Pinpoint the cell where the given text exists, returning its [x, y] midpoint coordinate. 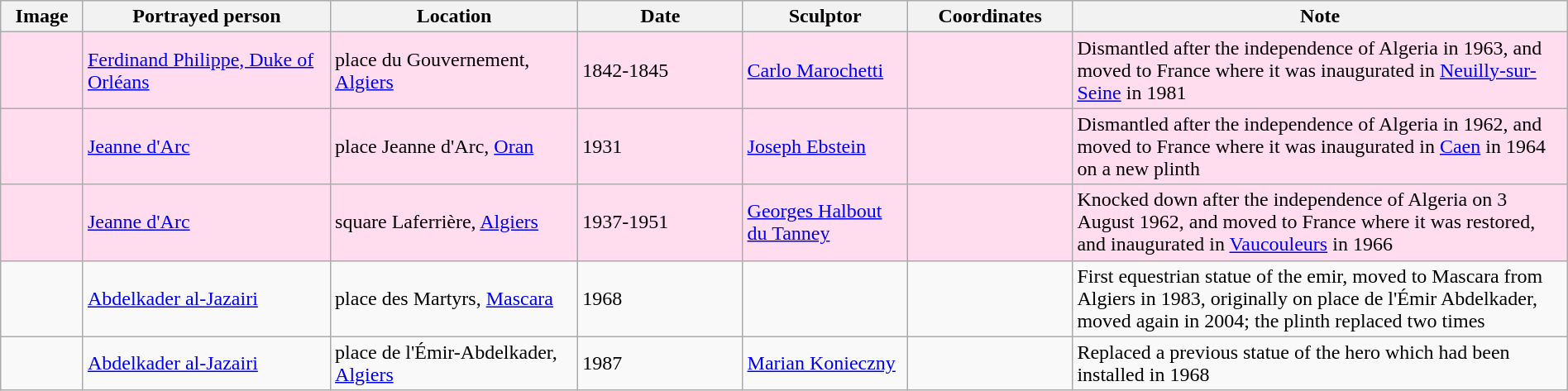
Dismantled after the independence of Algeria in 1962, and moved to France where it was inaugurated in Caen in 1964 on a new plinth [1320, 146]
square Laferrière, Algiers [455, 222]
Ferdinand Philippe, Duke of Orléans [207, 70]
Date [660, 17]
Dismantled after the independence of Algeria in 1963, and moved to France where it was inaugurated in Neuilly-sur-Seine in 1981 [1320, 70]
Portrayed person [207, 17]
place des Martyrs, Mascara [455, 298]
place de l'Émir-Abdelkader, Algiers [455, 364]
1937-1951 [660, 222]
1968 [660, 298]
Georges Halbout du Tanney [825, 222]
1842-1845 [660, 70]
Marian Konieczny [825, 364]
Sculptor [825, 17]
Knocked down after the independence of Algeria on 3 August 1962, and moved to France where it was restored, and inaugurated in Vaucouleurs in 1966 [1320, 222]
Coordinates [989, 17]
place Jeanne d'Arc, Oran [455, 146]
Image [42, 17]
Joseph Ebstein [825, 146]
Note [1320, 17]
1931 [660, 146]
Carlo Marochetti [825, 70]
Replaced a previous statue of the hero which had been installed in 1968 [1320, 364]
place du Gouvernement, Algiers [455, 70]
1987 [660, 364]
Location [455, 17]
